Capture the cell that displays the provided text and extract its (x, y) central coordinate. 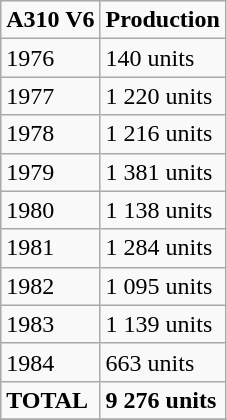
1978 (50, 134)
A310 V6 (50, 20)
1984 (50, 362)
TOTAL (50, 400)
1977 (50, 96)
1 138 units (162, 210)
9 276 units (162, 400)
663 units (162, 362)
1980 (50, 210)
1979 (50, 172)
1 095 units (162, 286)
1 139 units (162, 324)
1 220 units (162, 96)
1982 (50, 286)
140 units (162, 58)
1983 (50, 324)
1981 (50, 248)
Production (162, 20)
1 216 units (162, 134)
1976 (50, 58)
1 284 units (162, 248)
1 381 units (162, 172)
